For the text-containing cell, return its midpoint in (x, y) coordinate format. 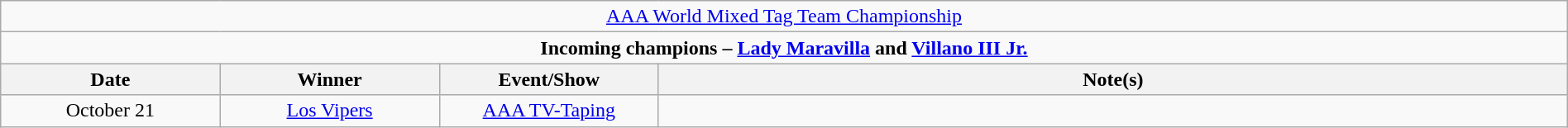
Event/Show (549, 79)
Date (111, 79)
Incoming champions – Lady Maravilla and Villano III Jr. (784, 48)
Los Vipers (329, 111)
Winner (329, 79)
AAA World Mixed Tag Team Championship (784, 17)
Note(s) (1113, 79)
October 21 (111, 111)
AAA TV-Taping (549, 111)
